Return the (x, y) coordinate for the center point of the cell that contains the specified text.  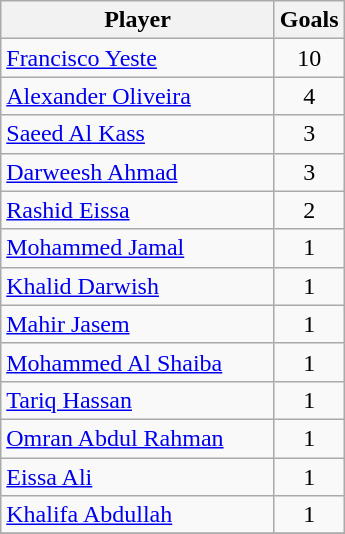
4 (309, 96)
10 (309, 58)
Player (138, 20)
Mohammed Jamal (138, 248)
Khalifa Abdullah (138, 515)
Tariq Hassan (138, 400)
Eissa Ali (138, 477)
Mahir Jasem (138, 324)
Saeed Al Kass (138, 134)
Darweesh Ahmad (138, 172)
2 (309, 210)
Goals (309, 20)
Omran Abdul Rahman (138, 438)
Khalid Darwish (138, 286)
Mohammed Al Shaiba (138, 362)
Francisco Yeste (138, 58)
Rashid Eissa (138, 210)
Alexander Oliveira (138, 96)
